Output the (X, Y) coordinate of the center of the cell containing the given text.  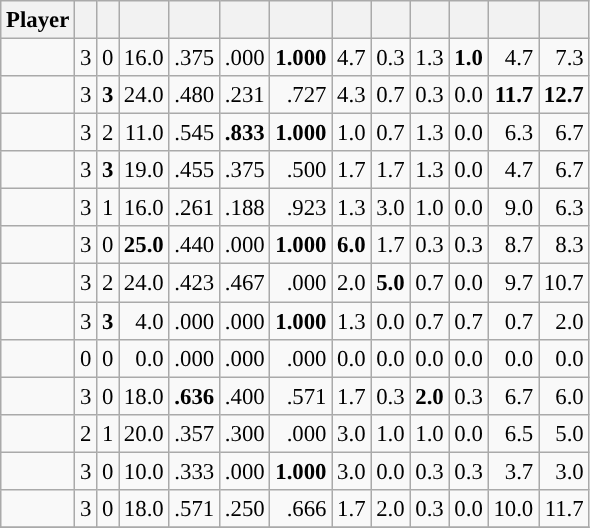
8.3 (564, 245)
.455 (194, 170)
.440 (194, 245)
.833 (244, 133)
.666 (301, 509)
8.7 (513, 245)
25.0 (144, 245)
.261 (194, 208)
.923 (301, 208)
.357 (194, 433)
11.0 (144, 133)
10.7 (564, 283)
Player (38, 20)
4.0 (144, 321)
.480 (194, 95)
.231 (244, 95)
.400 (244, 396)
.250 (244, 509)
.545 (194, 133)
.423 (194, 283)
20.0 (144, 433)
.636 (194, 396)
6.5 (513, 433)
7.3 (564, 58)
9.0 (513, 208)
12.7 (564, 95)
.188 (244, 208)
.300 (244, 433)
.333 (194, 471)
.467 (244, 283)
9.7 (513, 283)
.500 (301, 170)
4.3 (352, 95)
3.7 (513, 471)
.727 (301, 95)
19.0 (144, 170)
